For the text-containing cell, return its midpoint in [x, y] coordinate format. 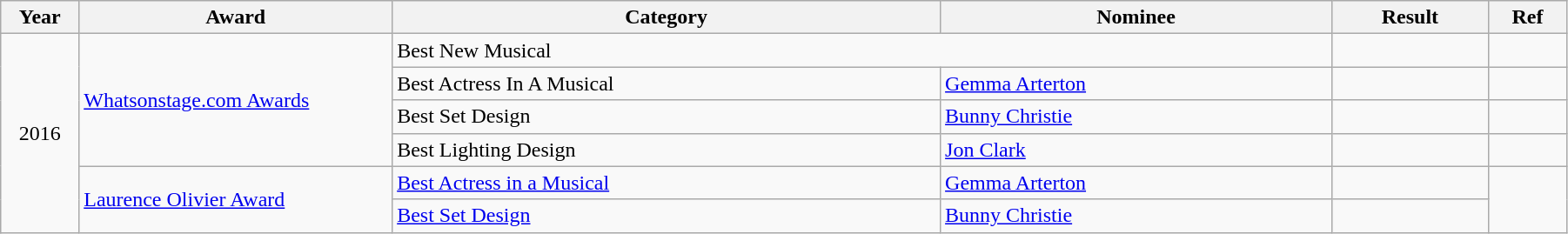
Ref [1527, 17]
Nominee [1136, 17]
Best Lighting Design [667, 150]
Best Actress In A Musical [667, 84]
Result [1410, 17]
Award [236, 17]
Laurence Olivier Award [236, 199]
Jon Clark [1136, 150]
Whatsonstage.com Awards [236, 100]
Year [40, 17]
Best Actress in a Musical [667, 183]
Category [667, 17]
Best New Musical [862, 50]
2016 [40, 133]
